Output the [x, y] coordinate of the center of the cell containing the given text.  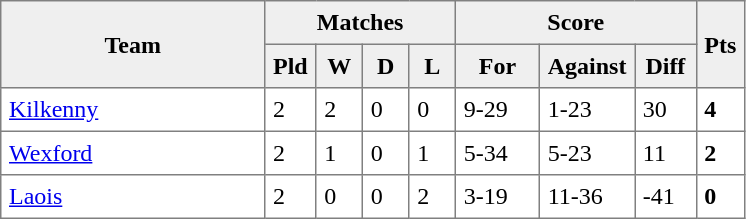
4 [720, 110]
Diff [666, 66]
-41 [666, 197]
Score [576, 23]
30 [666, 110]
Laois [133, 197]
11 [666, 153]
Pts [720, 44]
11-36 [586, 197]
Matches [360, 23]
L [432, 66]
Pld [290, 66]
9-29 [497, 110]
5-34 [497, 153]
W [339, 66]
5-23 [586, 153]
Against [586, 66]
Wexford [133, 153]
For [497, 66]
1-23 [586, 110]
Team [133, 44]
D [385, 66]
3-19 [497, 197]
Kilkenny [133, 110]
